Scan for the cell matching the given text and deliver its (X, Y) coordinate at center. 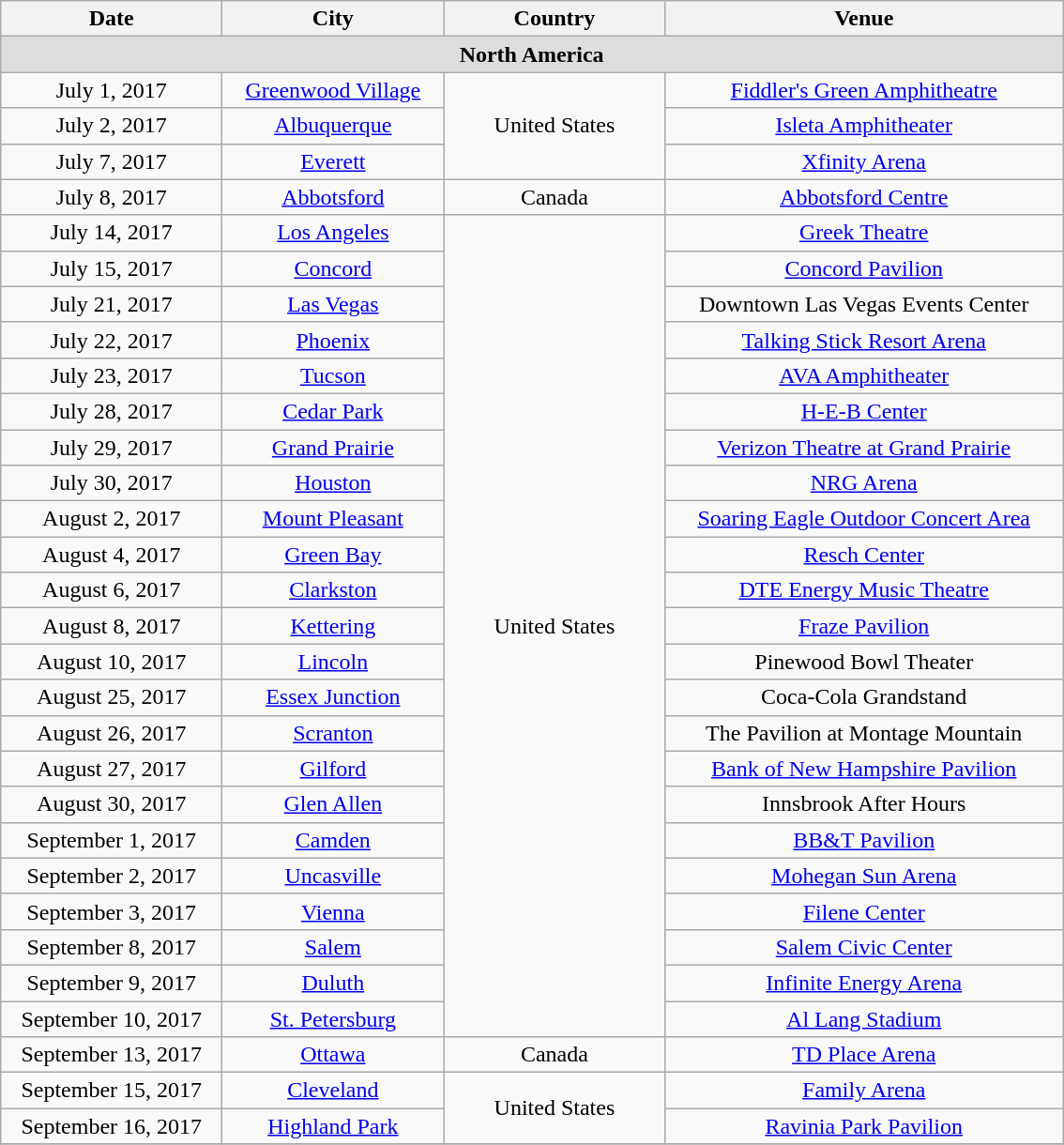
Fiddler's Green Amphitheatre (864, 90)
Green Bay (333, 555)
July 14, 2017 (112, 233)
July 7, 2017 (112, 161)
September 16, 2017 (112, 1126)
Concord (333, 268)
Cedar Park (333, 411)
August 30, 2017 (112, 804)
Downtown Las Vegas Events Center (864, 304)
Cleveland (333, 1091)
Scranton (333, 733)
Country (555, 19)
August 25, 2017 (112, 697)
September 3, 2017 (112, 911)
DTE Energy Music Theatre (864, 590)
Everett (333, 161)
Tucson (333, 375)
Glen Allen (333, 804)
Las Vegas (333, 304)
AVA Amphitheater (864, 375)
Ottawa (333, 1055)
Al Lang Stadium (864, 1018)
Mount Pleasant (333, 519)
North America (532, 54)
Houston (333, 483)
August 6, 2017 (112, 590)
Abbotsford Centre (864, 197)
H-E-B Center (864, 411)
Camden (333, 840)
Vienna (333, 911)
St. Petersburg (333, 1018)
July 30, 2017 (112, 483)
Kettering (333, 626)
Isleta Amphitheater (864, 126)
Verizon Theatre at Grand Prairie (864, 448)
September 13, 2017 (112, 1055)
Coca-Cola Grandstand (864, 697)
Infinite Energy Arena (864, 983)
August 26, 2017 (112, 733)
Concord Pavilion (864, 268)
July 22, 2017 (112, 340)
Talking Stick Resort Arena (864, 340)
Duluth (333, 983)
Resch Center (864, 555)
Family Arena (864, 1091)
Innsbrook After Hours (864, 804)
September 1, 2017 (112, 840)
July 2, 2017 (112, 126)
September 10, 2017 (112, 1018)
Los Angeles (333, 233)
City (333, 19)
Essex Junction (333, 697)
August 8, 2017 (112, 626)
Highland Park (333, 1126)
July 15, 2017 (112, 268)
TD Place Arena (864, 1055)
September 15, 2017 (112, 1091)
Phoenix (333, 340)
August 27, 2017 (112, 769)
July 1, 2017 (112, 90)
Grand Prairie (333, 448)
July 23, 2017 (112, 375)
Ravinia Park Pavilion (864, 1126)
Albuquerque (333, 126)
July 29, 2017 (112, 448)
NRG Arena (864, 483)
July 28, 2017 (112, 411)
September 2, 2017 (112, 876)
Fraze Pavilion (864, 626)
Bank of New Hampshire Pavilion (864, 769)
Lincoln (333, 662)
Salem Civic Center (864, 947)
Abbotsford (333, 197)
Filene Center (864, 911)
Clarkston (333, 590)
August 2, 2017 (112, 519)
Xfinity Arena (864, 161)
Greenwood Village (333, 90)
Pinewood Bowl Theater (864, 662)
July 21, 2017 (112, 304)
Greek Theatre (864, 233)
September 9, 2017 (112, 983)
Gilford (333, 769)
Mohegan Sun Arena (864, 876)
August 4, 2017 (112, 555)
Uncasville (333, 876)
July 8, 2017 (112, 197)
The Pavilion at Montage Mountain (864, 733)
Venue (864, 19)
BB&T Pavilion (864, 840)
Salem (333, 947)
Soaring Eagle Outdoor Concert Area (864, 519)
September 8, 2017 (112, 947)
Date (112, 19)
August 10, 2017 (112, 662)
